Scan for the cell matching the given text and deliver its [x, y] coordinate at center. 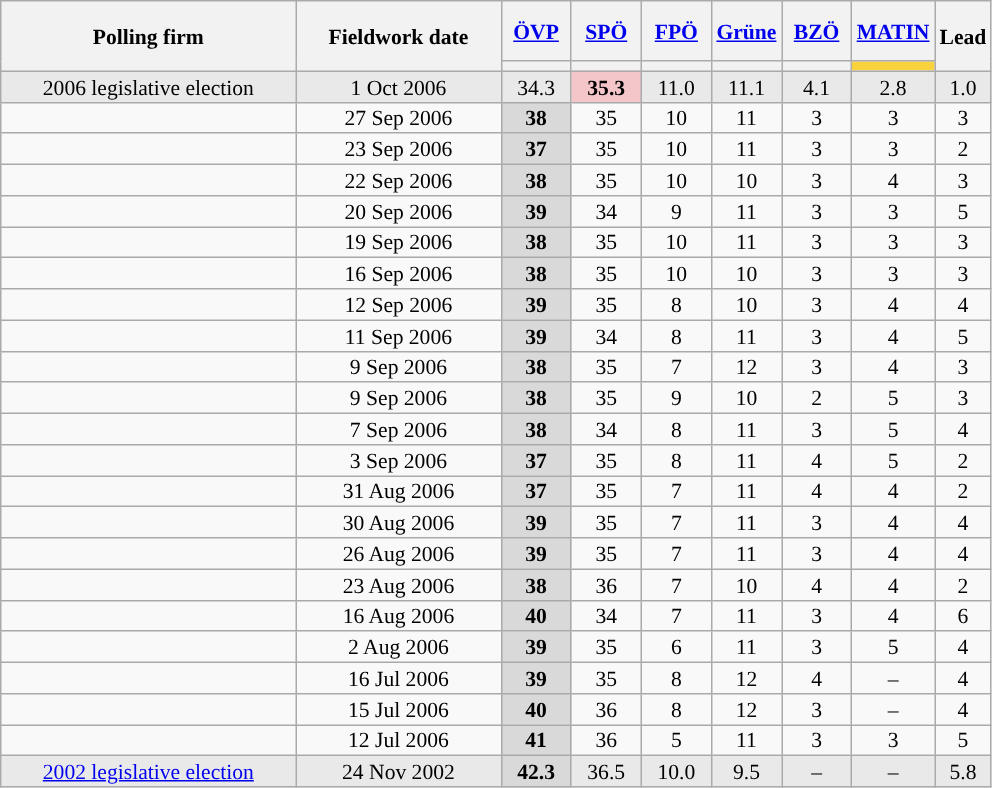
2002 legislative election [148, 772]
Lead [962, 36]
12 Sep 2006 [398, 304]
30 Aug 2006 [398, 522]
16 Sep 2006 [398, 274]
42.3 [536, 772]
41 [536, 740]
4.1 [817, 86]
16 Jul 2006 [398, 678]
10.0 [676, 772]
3 Sep 2006 [398, 460]
FPÖ [676, 31]
11 Sep 2006 [398, 336]
SPÖ [606, 31]
Grüne [746, 31]
11.1 [746, 86]
7 Sep 2006 [398, 430]
2.8 [894, 86]
ÖVP [536, 31]
35.3 [606, 86]
23 Aug 2006 [398, 584]
34.3 [536, 86]
15 Jul 2006 [398, 710]
24 Nov 2002 [398, 772]
2 Aug 2006 [398, 648]
1.0 [962, 86]
20 Sep 2006 [398, 212]
11.0 [676, 86]
23 Sep 2006 [398, 150]
19 Sep 2006 [398, 242]
2006 legislative election [148, 86]
9.5 [746, 772]
MATIN [894, 31]
36.5 [606, 772]
16 Aug 2006 [398, 616]
12 Jul 2006 [398, 740]
26 Aug 2006 [398, 554]
Polling firm [148, 36]
Fieldwork date [398, 36]
22 Sep 2006 [398, 180]
BZÖ [817, 31]
31 Aug 2006 [398, 492]
1 Oct 2006 [398, 86]
5.8 [962, 772]
27 Sep 2006 [398, 118]
